For the text-containing cell, return its midpoint in [x, y] coordinate format. 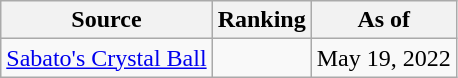
Source [106, 20]
May 19, 2022 [384, 58]
Ranking [262, 20]
Sabato's Crystal Ball [106, 58]
As of [384, 20]
